Locate the cell with the specified text and output its (X, Y) center coordinate. 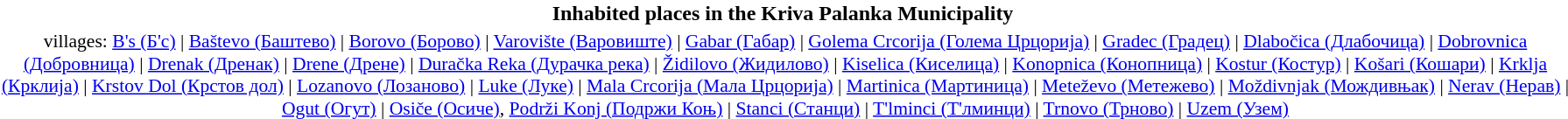
Inhabited places in the Kriva Palanka Municipality (783, 13)
